Search for the cell housing the specified text and yield its [x, y] center coordinate. 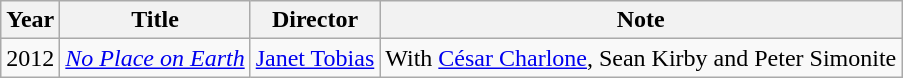
Note [641, 20]
No Place on Earth [155, 58]
Janet Tobias [315, 58]
Title [155, 20]
2012 [30, 58]
Director [315, 20]
With César Charlone, Sean Kirby and Peter Simonite [641, 58]
Year [30, 20]
